Determine the (X, Y) coordinate at the center of the cell enclosing the given text.  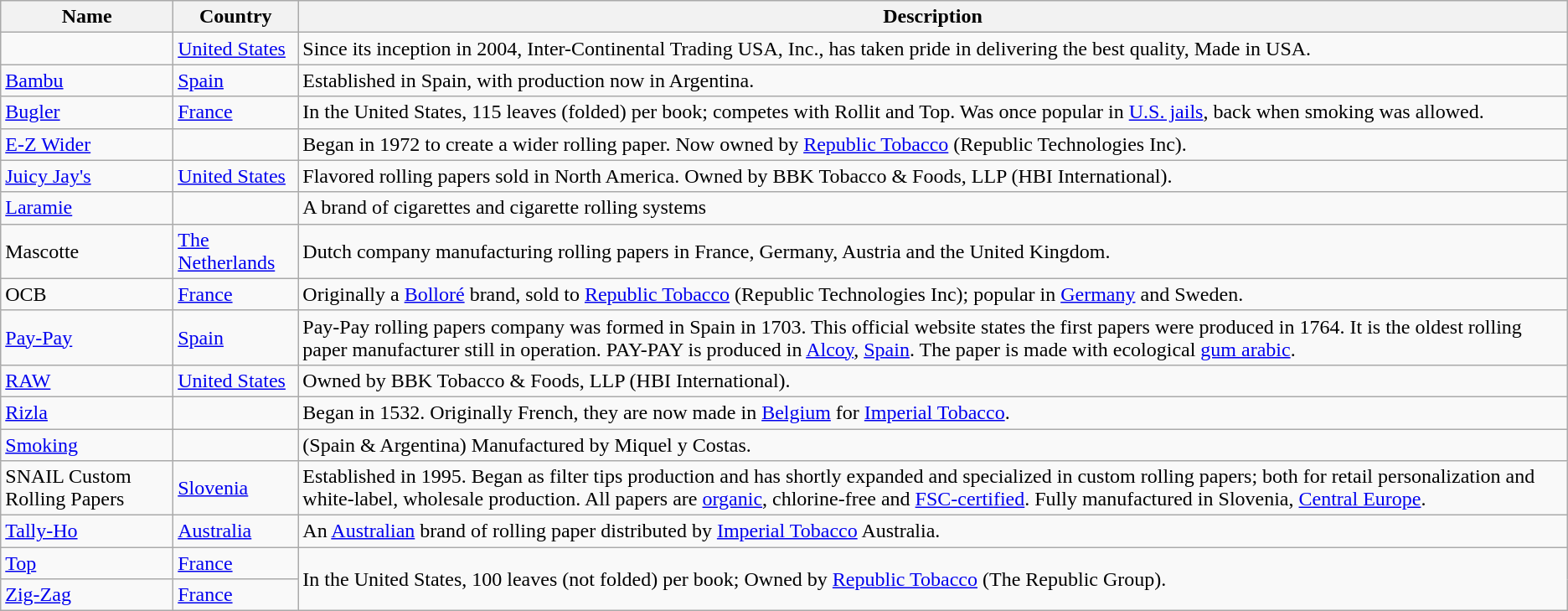
Pay-Pay (87, 337)
Flavored rolling papers sold in North America. Owned by BBK Tobacco & Foods, LLP (HBI International). (933, 176)
In the United States, 115 leaves (folded) per book; competes with Rollit and Top. Was once popular in U.S. jails, back when smoking was allowed. (933, 112)
Name (87, 17)
(Spain & Argentina) Manufactured by Miquel y Costas. (933, 445)
Australia (236, 531)
Smoking (87, 445)
Bambu (87, 80)
SNAIL Custom Rolling Papers (87, 488)
Mascotte (87, 251)
Description (933, 17)
Began in 1532. Originally French, they are now made in Belgium for Imperial Tobacco. (933, 412)
In the United States, 100 leaves (not folded) per book; Owned by Republic Tobacco (The Republic Group). (933, 579)
OCB (87, 294)
Originally a Bolloré brand, sold to Republic Tobacco (Republic Technologies Inc); popular in Germany and Sweden. (933, 294)
Rizla (87, 412)
The Netherlands (236, 251)
Dutch company manufacturing rolling papers in France, Germany, Austria and the United Kingdom. (933, 251)
Top (87, 563)
RAW (87, 381)
E-Z Wider (87, 144)
Began in 1972 to create a wider rolling paper. Now owned by Republic Tobacco (Republic Technologies Inc). (933, 144)
Established in Spain, with production now in Argentina. (933, 80)
Zig-Zag (87, 595)
Juicy Jay's (87, 176)
Laramie (87, 208)
Since its inception in 2004, Inter-Continental Trading USA, Inc., has taken pride in delivering the best quality, Made in USA. (933, 49)
An Australian brand of rolling paper distributed by Imperial Tobacco Australia. (933, 531)
Owned by BBK Tobacco & Foods, LLP (HBI International). (933, 381)
Country (236, 17)
Bugler (87, 112)
A brand of cigarettes and cigarette rolling systems (933, 208)
Slovenia (236, 488)
Tally-Ho (87, 531)
